Find where the given text appears and provide that cell's center as (x, y) coordinate. 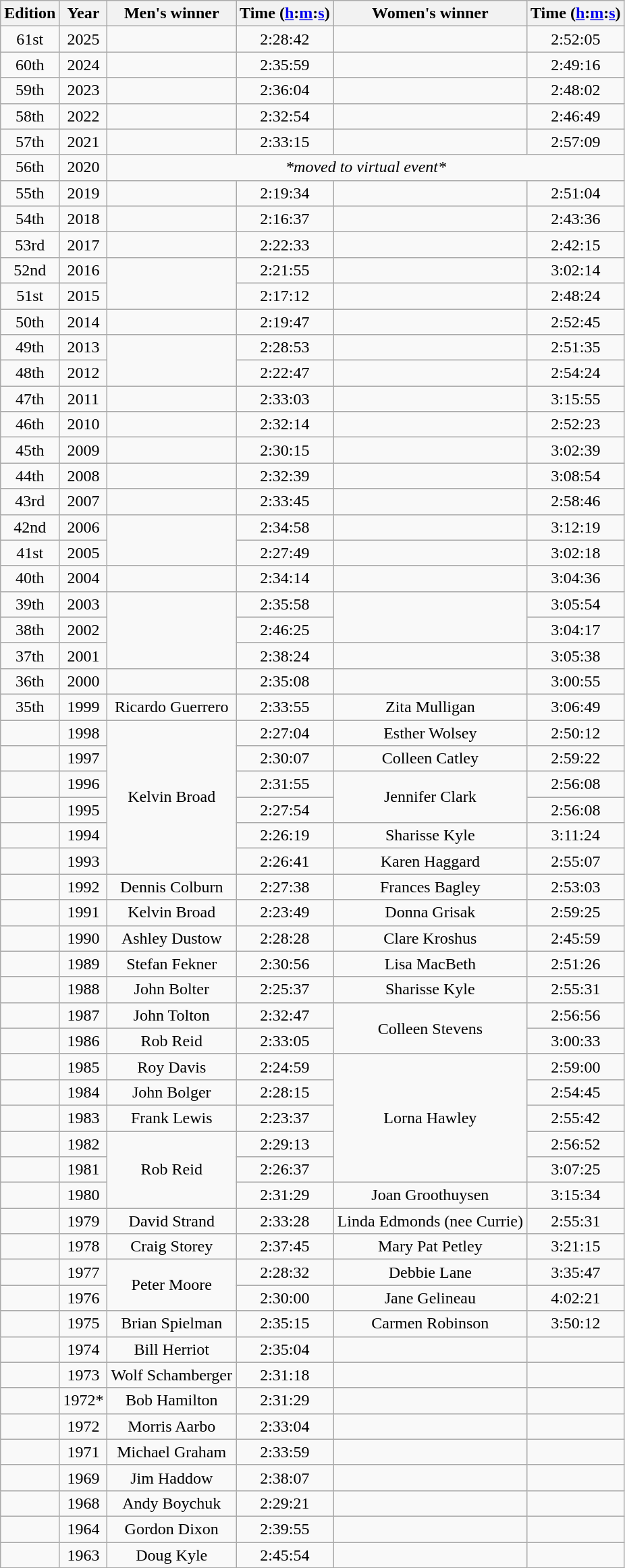
3:06:49 (575, 707)
3:04:36 (575, 578)
2:59:00 (575, 1066)
Women's winner (430, 13)
2:35:58 (285, 604)
2:28:28 (285, 938)
2:29:13 (285, 1144)
2003 (84, 604)
2:53:03 (575, 887)
2:54:45 (575, 1092)
2:22:33 (285, 244)
Ricardo Guerrero (171, 707)
2:55:42 (575, 1118)
1975 (84, 1324)
2:51:35 (575, 348)
3:35:47 (575, 1272)
Frank Lewis (171, 1118)
2:32:54 (285, 116)
3:15:34 (575, 1195)
2:30:00 (285, 1298)
2:49:16 (575, 65)
2:43:36 (575, 219)
2:42:15 (575, 244)
Joan Groothuysen (430, 1195)
57th (30, 142)
2:19:34 (285, 193)
2:26:41 (285, 861)
2:31:18 (285, 1375)
Jane Gelineau (430, 1298)
58th (30, 116)
35th (30, 707)
54th (30, 219)
2002 (84, 630)
Colleen Catley (430, 759)
1999 (84, 707)
Carmen Robinson (430, 1324)
36th (30, 681)
Edition (30, 13)
43rd (30, 502)
61st (30, 39)
Lisa MacBeth (430, 964)
2:38:07 (285, 1478)
1976 (84, 1298)
2:30:07 (285, 759)
Linda Edmonds (nee Currie) (430, 1221)
2:27:49 (285, 553)
2:23:37 (285, 1118)
Ashley Dustow (171, 938)
John Bolter (171, 990)
2:35:04 (285, 1349)
3:07:25 (575, 1170)
2017 (84, 244)
3:21:15 (575, 1247)
2:48:02 (575, 90)
Andy Boychuk (171, 1503)
3:15:55 (575, 399)
52nd (30, 270)
2:45:54 (285, 1555)
Roy Davis (171, 1066)
47th (30, 399)
2:26:19 (285, 836)
Colleen Stevens (430, 1028)
2:32:47 (285, 1015)
38th (30, 630)
2008 (84, 476)
49th (30, 348)
2:33:59 (285, 1452)
2:28:32 (285, 1272)
45th (30, 450)
2:22:47 (285, 373)
2001 (84, 655)
1991 (84, 913)
Karen Haggard (430, 861)
2005 (84, 553)
2011 (84, 399)
2022 (84, 116)
Stefan Fekner (171, 964)
1997 (84, 759)
Esther Wolsey (430, 732)
2:24:59 (285, 1066)
2:51:04 (575, 193)
2:46:25 (285, 630)
1989 (84, 964)
1971 (84, 1452)
59th (30, 90)
3:08:54 (575, 476)
2:25:37 (285, 990)
2:32:14 (285, 425)
1969 (84, 1478)
53rd (30, 244)
2:35:15 (285, 1324)
1984 (84, 1092)
1972* (84, 1401)
55th (30, 193)
3:02:39 (575, 450)
2:57:09 (575, 142)
2:23:49 (285, 913)
2:54:24 (575, 373)
Frances Bagley (430, 887)
2:35:08 (285, 681)
1992 (84, 887)
2:16:37 (285, 219)
1994 (84, 836)
3:05:38 (575, 655)
1995 (84, 810)
Brian Spielman (171, 1324)
2:50:12 (575, 732)
2:32:39 (285, 476)
3:02:18 (575, 553)
2:52:23 (575, 425)
Peter Moore (171, 1285)
Bob Hamilton (171, 1401)
42nd (30, 527)
3:04:17 (575, 630)
1982 (84, 1144)
David Strand (171, 1221)
Clare Kroshus (430, 938)
2023 (84, 90)
2:33:15 (285, 142)
2021 (84, 142)
1973 (84, 1375)
2010 (84, 425)
46th (30, 425)
2:27:38 (285, 887)
3:05:54 (575, 604)
John Bolger (171, 1092)
2:19:47 (285, 322)
3:12:19 (575, 527)
3:00:33 (575, 1041)
2009 (84, 450)
Donna Grisak (430, 913)
2:58:46 (575, 502)
2004 (84, 578)
2:38:24 (285, 655)
2:33:55 (285, 707)
2:52:45 (575, 322)
2:48:24 (575, 296)
Debbie Lane (430, 1272)
2:17:12 (285, 296)
2:29:21 (285, 1503)
Dennis Colburn (171, 887)
Morris Aarbo (171, 1426)
Jennifer Clark (430, 797)
2:31:55 (285, 784)
2:45:59 (575, 938)
2007 (84, 502)
2020 (84, 167)
2000 (84, 681)
2024 (84, 65)
Wolf Schamberger (171, 1375)
1986 (84, 1041)
1980 (84, 1195)
2019 (84, 193)
Zita Mulligan (430, 707)
1983 (84, 1118)
2:55:07 (575, 861)
2006 (84, 527)
3:00:55 (575, 681)
4:02:21 (575, 1298)
2025 (84, 39)
51st (30, 296)
1977 (84, 1272)
2014 (84, 322)
Doug Kyle (171, 1555)
1985 (84, 1066)
2:33:28 (285, 1221)
1963 (84, 1555)
1979 (84, 1221)
2:56:56 (575, 1015)
2:34:14 (285, 578)
Jim Haddow (171, 1478)
2018 (84, 219)
Men's winner (171, 13)
2013 (84, 348)
2:27:04 (285, 732)
Gordon Dixon (171, 1529)
2:33:03 (285, 399)
1974 (84, 1349)
2:52:05 (575, 39)
2:33:04 (285, 1426)
2015 (84, 296)
2:21:55 (285, 270)
3:11:24 (575, 836)
2:33:05 (285, 1041)
1990 (84, 938)
2:27:54 (285, 810)
2:51:26 (575, 964)
1988 (84, 990)
40th (30, 578)
Craig Storey (171, 1247)
2:34:58 (285, 527)
2012 (84, 373)
3:50:12 (575, 1324)
1993 (84, 861)
56th (30, 167)
2:59:25 (575, 913)
Mary Pat Petley (430, 1247)
2:37:45 (285, 1247)
2:28:42 (285, 39)
*moved to virtual event* (366, 167)
2:33:45 (285, 502)
2:30:15 (285, 450)
1968 (84, 1503)
2016 (84, 270)
1987 (84, 1015)
1998 (84, 732)
Bill Herriot (171, 1349)
50th (30, 322)
2:28:15 (285, 1092)
3:02:14 (575, 270)
2:46:49 (575, 116)
2:28:53 (285, 348)
1972 (84, 1426)
60th (30, 65)
1996 (84, 784)
1964 (84, 1529)
1981 (84, 1170)
2:26:37 (285, 1170)
Year (84, 13)
2:59:22 (575, 759)
2:36:04 (285, 90)
John Tolton (171, 1015)
2:30:56 (285, 964)
48th (30, 373)
44th (30, 476)
39th (30, 604)
2:39:55 (285, 1529)
Lorna Hawley (430, 1118)
2:56:52 (575, 1144)
1978 (84, 1247)
Michael Graham (171, 1452)
41st (30, 553)
2:35:59 (285, 65)
37th (30, 655)
